From the cell containing the given text, extract its center point as (x, y) coordinate. 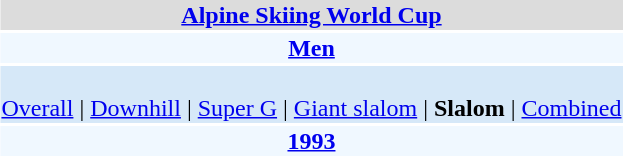
Men (312, 48)
Overall | Downhill | Super G | Giant slalom | Slalom | Combined (312, 94)
Alpine Skiing World Cup (312, 15)
1993 (312, 141)
